Output the (x, y) coordinate of the center of the cell containing the given text.  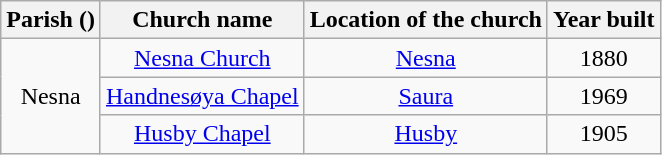
Husby (426, 134)
Saura (426, 96)
Location of the church (426, 20)
Nesna Church (202, 58)
1880 (604, 58)
Year built (604, 20)
Church name (202, 20)
1969 (604, 96)
Husby Chapel (202, 134)
Handnesøya Chapel (202, 96)
1905 (604, 134)
Parish () (51, 20)
